Pinpoint the cell where the given text exists, returning its (X, Y) midpoint coordinate. 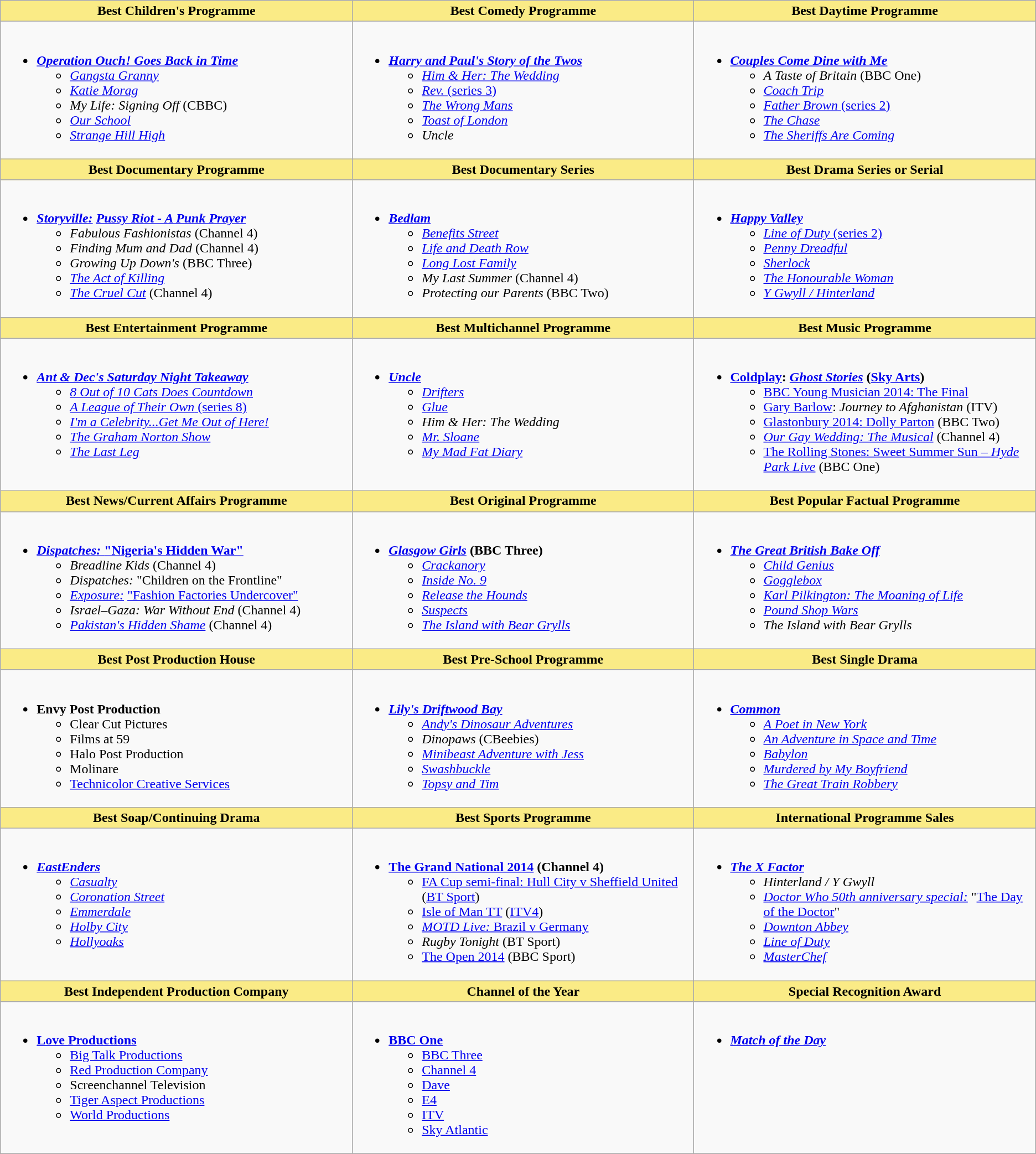
Best Independent Production Company (177, 991)
Couples Come Dine with MeA Taste of Britain (BBC One)Coach TripFather Brown (series 2)The ChaseThe Sheriffs Are Coming (864, 90)
Harry and Paul's Story of the TwosHim & Her: The WeddingRev. (series 3)The Wrong MansToast of LondonUncle (524, 90)
Best Post Production House (177, 659)
Special Recognition Award (864, 991)
Best Comedy Programme (524, 11)
Envy Post ProductionClear Cut PicturesFilms at 59Halo Post ProductionMolinareTechnicolor Creative Services (177, 738)
Lily's Driftwood BayAndy's Dinosaur AdventuresDinopaws (CBeebies)Minibeast Adventure with JessSwashbuckleTopsy and Tim (524, 738)
Best Soap/Continuing Drama (177, 817)
Happy ValleyLine of Duty (series 2)Penny DreadfulSherlockThe Honourable WomanY Gwyll / Hinterland (864, 249)
Best Single Drama (864, 659)
Best Sports Programme (524, 817)
Best Pre-School Programme (524, 659)
Match of the Day (864, 1078)
Love ProductionsBig Talk ProductionsRed Production CompanyScreenchannel TelevisionTiger Aspect ProductionsWorld Productions (177, 1078)
Glasgow Girls (BBC Three)CrackanoryInside No. 9Release the HoundsSuspectsThe Island with Bear Grylls (524, 580)
Best Music Programme (864, 328)
Best Documentary Series (524, 169)
International Programme Sales (864, 817)
Best News/Current Affairs Programme (177, 501)
EastEndersCasualtyCoronation StreetEmmerdaleHolby CityHollyoaks (177, 904)
Operation Ouch! Goes Back in TimeGangsta GrannyKatie MoragMy Life: Signing Off (CBBC)Our SchoolStrange Hill High (177, 90)
Best Children's Programme (177, 11)
CommonA Poet in New YorkAn Adventure in Space and TimeBabylonMurdered by My BoyfriendThe Great Train Robbery (864, 738)
Best Multichannel Programme (524, 328)
UncleDriftersGlueHim & Her: The WeddingMr. SloaneMy Mad Fat Diary (524, 414)
Channel of the Year (524, 991)
Best Entertainment Programme (177, 328)
The Great British Bake OffChild GeniusGoggleboxKarl Pilkington: The Moaning of LifePound Shop WarsThe Island with Bear Grylls (864, 580)
Best Drama Series or Serial (864, 169)
Best Daytime Programme (864, 11)
Best Documentary Programme (177, 169)
Best Popular Factual Programme (864, 501)
BedlamBenefits StreetLife and Death RowLong Lost FamilyMy Last Summer (Channel 4)Protecting our Parents (BBC Two) (524, 249)
The X FactorHinterland / Y GwyllDoctor Who 50th anniversary special: "The Day of the Doctor"Downton AbbeyLine of DutyMasterChef (864, 904)
Best Original Programme (524, 501)
BBC OneBBC ThreeChannel 4DaveE4ITVSky Atlantic (524, 1078)
